Identify which cell holds the provided text, then report its [X, Y] central coordinate. 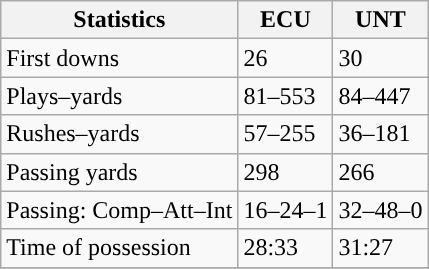
First downs [120, 58]
30 [380, 58]
28:33 [286, 248]
81–553 [286, 96]
298 [286, 172]
36–181 [380, 134]
84–447 [380, 96]
Passing: Comp–Att–Int [120, 210]
31:27 [380, 248]
266 [380, 172]
32–48–0 [380, 210]
Statistics [120, 20]
16–24–1 [286, 210]
ECU [286, 20]
Time of possession [120, 248]
Plays–yards [120, 96]
Passing yards [120, 172]
UNT [380, 20]
57–255 [286, 134]
26 [286, 58]
Rushes–yards [120, 134]
